From the cell containing the given text, extract its center point as [X, Y] coordinate. 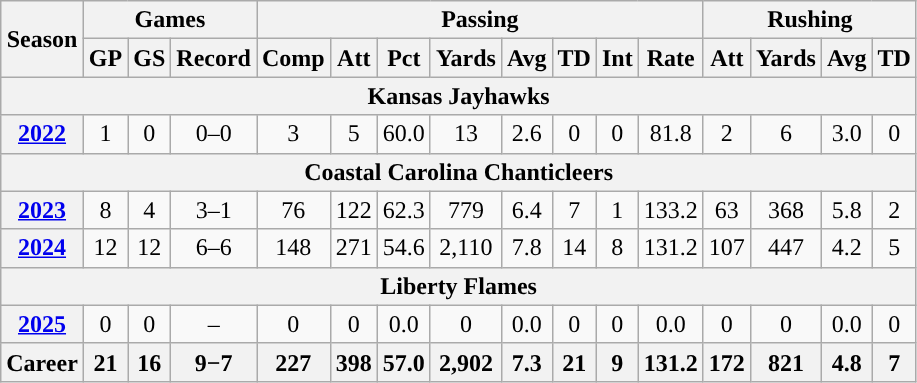
133.2 [670, 210]
GS [150, 58]
63 [726, 210]
2024 [42, 248]
2022 [42, 134]
368 [786, 210]
2,902 [466, 362]
– [214, 324]
148 [293, 248]
6 [786, 134]
16 [150, 362]
4.8 [846, 362]
3 [293, 134]
271 [354, 248]
3–1 [214, 210]
2023 [42, 210]
9 [617, 362]
Int [617, 58]
76 [293, 210]
4.2 [846, 248]
107 [726, 248]
2,110 [466, 248]
122 [354, 210]
Coastal Carolina Chanticleers [459, 172]
57.0 [404, 362]
9−7 [214, 362]
13 [466, 134]
Games [170, 20]
Career [42, 362]
227 [293, 362]
Pct [404, 58]
0–0 [214, 134]
14 [574, 248]
Kansas Jayhawks [459, 96]
Comp [293, 58]
Season [42, 39]
60.0 [404, 134]
7.3 [526, 362]
Passing [480, 20]
172 [726, 362]
Liberty Flames [459, 286]
Rushing [810, 20]
54.6 [404, 248]
7.8 [526, 248]
62.3 [404, 210]
Record [214, 58]
4 [150, 210]
3.0 [846, 134]
447 [786, 248]
GP [105, 58]
81.8 [670, 134]
6.4 [526, 210]
398 [354, 362]
2025 [42, 324]
5.8 [846, 210]
779 [466, 210]
Rate [670, 58]
821 [786, 362]
6–6 [214, 248]
2.6 [526, 134]
